Extract the (X, Y) coordinate from the center of the cell holding the provided text.  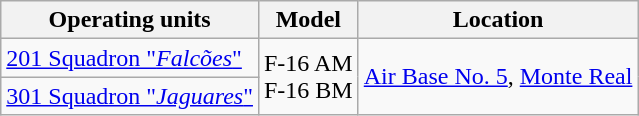
Location (498, 20)
201 Squadron "Falcões" (130, 58)
301 Squadron "Jaguares" (130, 96)
F-16 AMF-16 BM (308, 77)
Operating units (130, 20)
Model (308, 20)
Air Base No. 5, Monte Real (498, 77)
